Return (x, y) of the center of cell containing provided text 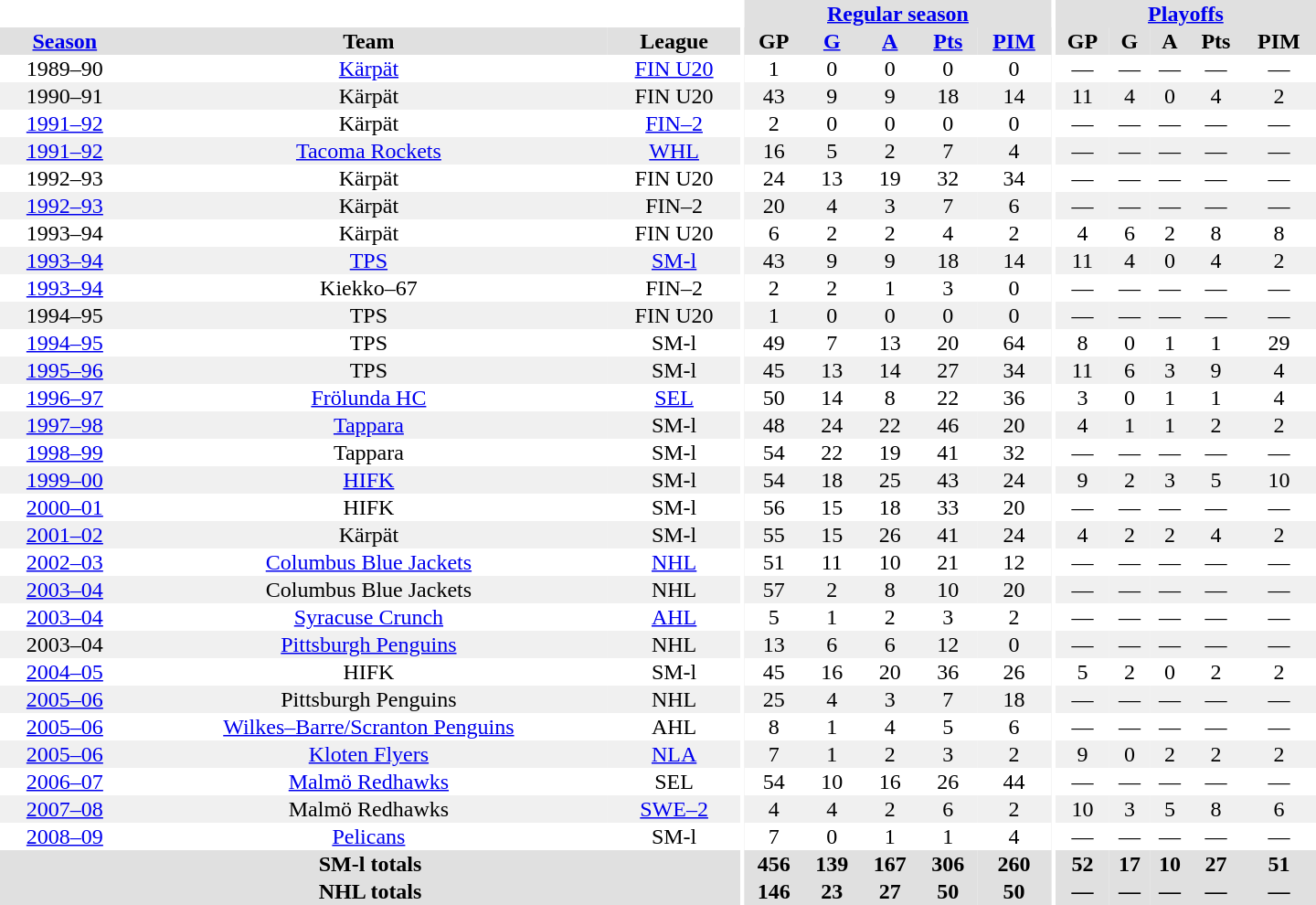
WHL (674, 151)
NLA (674, 754)
Team (369, 41)
1997–98 (65, 425)
52 (1082, 864)
League (674, 41)
Pelicans (369, 836)
2007–08 (65, 809)
Season (65, 41)
1996–97 (65, 398)
Frölunda HC (369, 398)
44 (1014, 782)
1998–99 (65, 452)
Playoffs (1186, 14)
33 (949, 507)
1990–91 (65, 96)
SM-l totals (370, 864)
1989–90 (65, 69)
Regular season (897, 14)
260 (1014, 864)
Wilkes–Barre/Scranton Penguins (369, 727)
Tacoma Rockets (369, 151)
2008–09 (65, 836)
NHL totals (370, 891)
17 (1130, 864)
64 (1014, 343)
1995–96 (65, 370)
23 (833, 891)
48 (774, 425)
Kloten Flyers (369, 754)
167 (890, 864)
57 (774, 590)
456 (774, 864)
146 (774, 891)
1999–00 (65, 480)
Kiekko–67 (369, 288)
2000–01 (65, 507)
46 (949, 425)
55 (774, 535)
139 (833, 864)
Syracuse Crunch (369, 617)
306 (949, 864)
2006–07 (65, 782)
2001–02 (65, 535)
49 (774, 343)
2004–05 (65, 672)
21 (949, 562)
56 (774, 507)
29 (1279, 343)
2002–03 (65, 562)
SWE–2 (674, 809)
